Search for the cell housing the specified text and yield its [x, y] center coordinate. 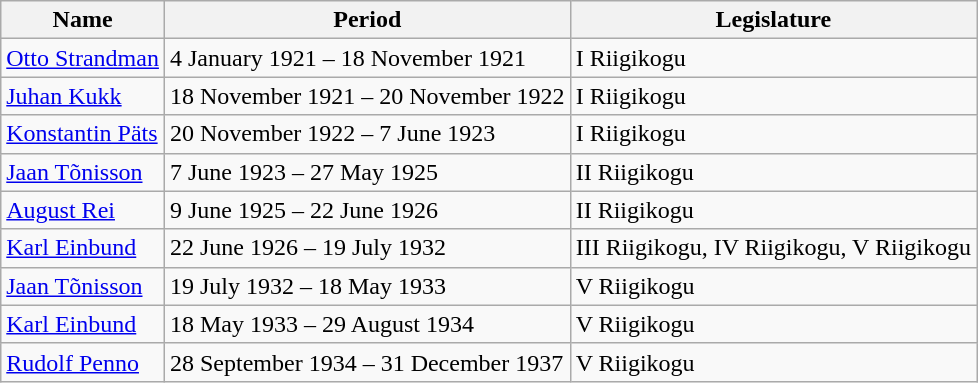
III Riigikogu, IV Riigikogu, V Riigikogu [773, 248]
4 January 1921 – 18 November 1921 [367, 58]
18 November 1921 – 20 November 1922 [367, 96]
Rudolf Penno [83, 362]
18 May 1933 – 29 August 1934 [367, 324]
28 September 1934 – 31 December 1937 [367, 362]
7 June 1923 – 27 May 1925 [367, 172]
22 June 1926 – 19 July 1932 [367, 248]
Period [367, 20]
Juhan Kukk [83, 96]
19 July 1932 – 18 May 1933 [367, 286]
August Rei [83, 210]
Legislature [773, 20]
Name [83, 20]
20 November 1922 – 7 June 1923 [367, 134]
9 June 1925 – 22 June 1926 [367, 210]
Konstantin Päts [83, 134]
Otto Strandman [83, 58]
